Return (x, y) of the center of cell containing provided text 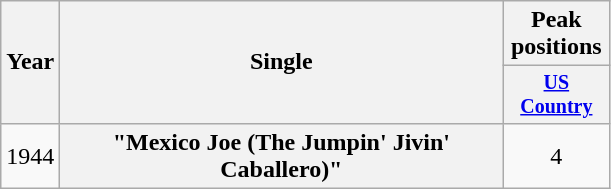
1944 (30, 156)
US Country (556, 94)
Year (30, 62)
4 (556, 156)
Peak positions (556, 34)
Single (282, 62)
"Mexico Joe (The Jumpin' Jivin' Caballero)" (282, 156)
